Return the [X, Y] coordinate for the center point of the cell that contains the specified text.  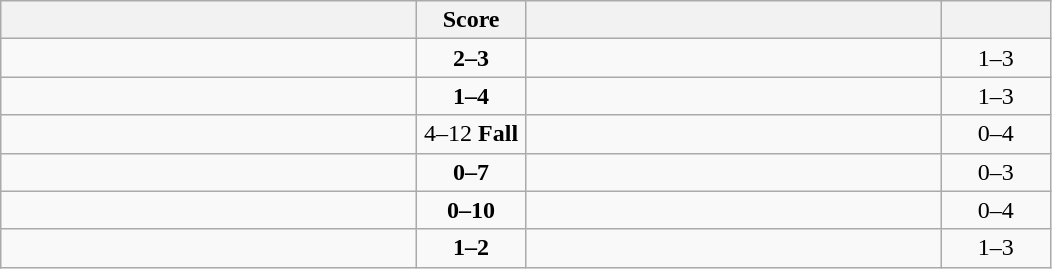
Score [472, 20]
1–4 [472, 96]
1–2 [472, 248]
0–3 [996, 172]
2–3 [472, 58]
4–12 Fall [472, 134]
0–7 [472, 172]
0–10 [472, 210]
